Search for the cell housing the specified text and yield its (x, y) center coordinate. 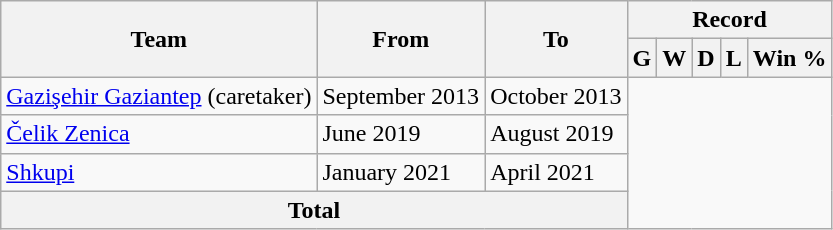
April 2021 (556, 172)
June 2019 (401, 134)
Win % (790, 58)
L (734, 58)
September 2013 (401, 96)
To (556, 39)
From (401, 39)
Gazişehir Gaziantep (caretaker) (159, 96)
D (706, 58)
Record (730, 20)
January 2021 (401, 172)
Shkupi (159, 172)
G (642, 58)
Total (314, 210)
October 2013 (556, 96)
August 2019 (556, 134)
W (674, 58)
Team (159, 39)
Čelik Zenica (159, 134)
